Return the [X, Y] coordinate for the center point of the cell that contains the specified text.  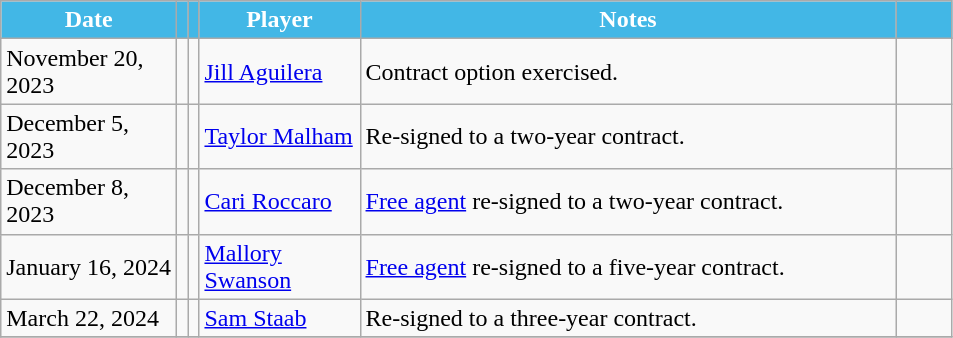
November 20, 2023 [89, 72]
Player [280, 20]
Sam Staab [280, 318]
Cari Roccaro [280, 202]
Re-signed to a three-year contract. [628, 318]
Free agent re-signed to a five-year contract. [628, 266]
January 16, 2024 [89, 266]
Date [89, 20]
December 5, 2023 [89, 136]
Notes [628, 20]
Contract option exercised. [628, 72]
Jill Aguilera [280, 72]
Free agent re-signed to a two-year contract. [628, 202]
Mallory Swanson [280, 266]
Re-signed to a two-year contract. [628, 136]
December 8, 2023 [89, 202]
March 22, 2024 [89, 318]
Taylor Malham [280, 136]
